From the cell containing the given text, extract its center point as [x, y] coordinate. 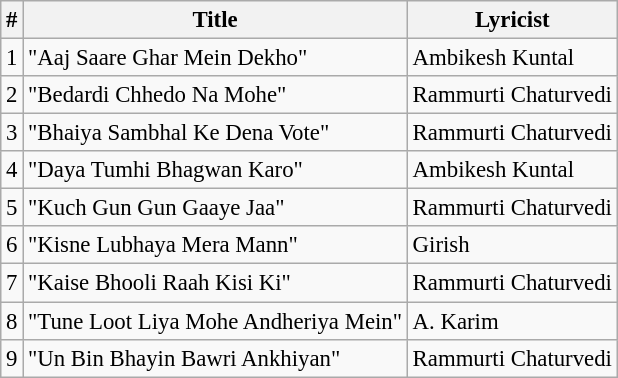
"Kuch Gun Gun Gaaye Jaa" [216, 208]
Lyricist [512, 20]
"Kaise Bhooli Raah Kisi Ki" [216, 283]
# [12, 20]
5 [12, 208]
A. Karim [512, 321]
"Kisne Lubhaya Mera Mann" [216, 245]
Girish [512, 245]
2 [12, 95]
"Tune Loot Liya Mohe Andheriya Mein" [216, 321]
1 [12, 58]
4 [12, 170]
9 [12, 358]
7 [12, 283]
Title [216, 20]
"Un Bin Bhayin Bawri Ankhiyan" [216, 358]
3 [12, 133]
"Bhaiya Sambhal Ke Dena Vote" [216, 133]
8 [12, 321]
"Bedardi Chhedo Na Mohe" [216, 95]
6 [12, 245]
"Aaj Saare Ghar Mein Dekho" [216, 58]
"Daya Tumhi Bhagwan Karo" [216, 170]
